Extract the (X, Y) coordinate from the center of the cell holding the provided text.  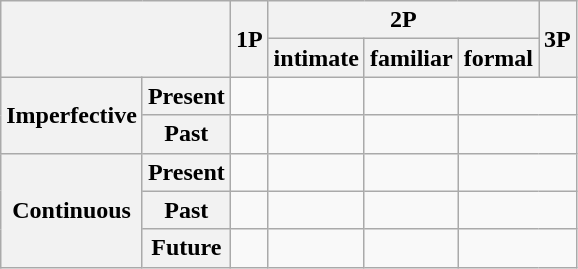
3P (558, 39)
Continuous (72, 210)
familiar (411, 58)
formal (498, 58)
2P (403, 20)
1P (249, 39)
Future (186, 248)
intimate (316, 58)
Imperfective (72, 115)
